Provide the [X, Y] coordinate of the cell's center where the given text is located.  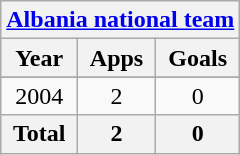
Goals [197, 58]
Total [40, 134]
2004 [40, 96]
Albania national team [120, 20]
Year [40, 58]
Apps [117, 58]
